From the cell containing the given text, extract its center point as (x, y) coordinate. 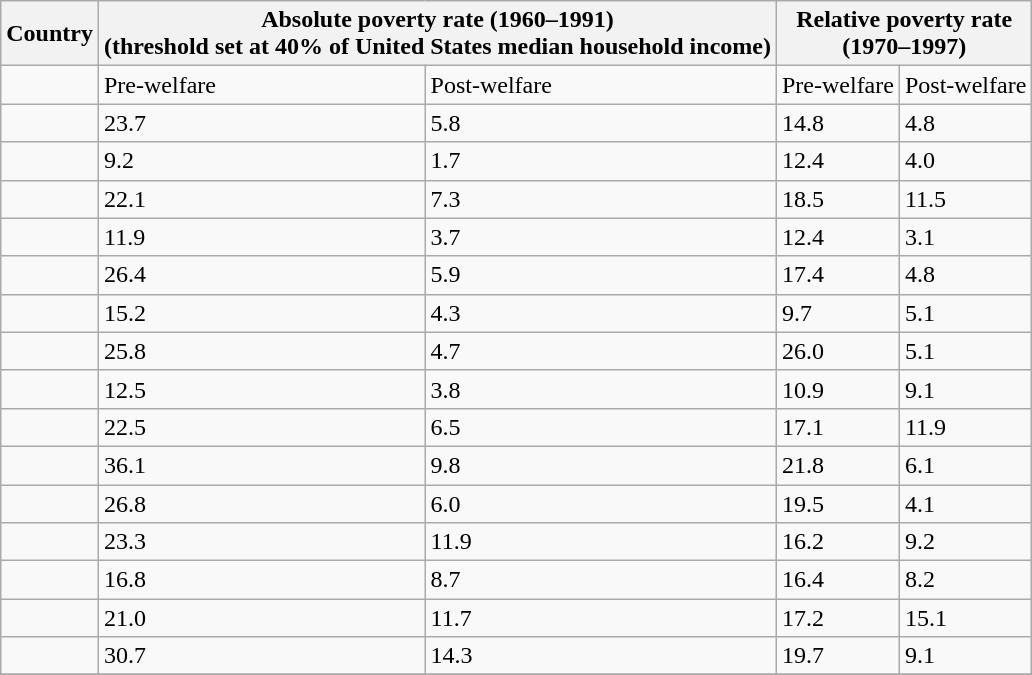
26.0 (838, 351)
23.7 (262, 123)
11.5 (965, 199)
19.5 (838, 503)
11.7 (600, 618)
17.4 (838, 275)
15.1 (965, 618)
16.2 (838, 542)
4.3 (600, 313)
4.1 (965, 503)
22.1 (262, 199)
3.7 (600, 237)
5.8 (600, 123)
5.9 (600, 275)
Absolute poverty rate (1960–1991)(threshold set at 40% of United States median household income) (437, 34)
23.3 (262, 542)
19.7 (838, 656)
17.1 (838, 427)
21.8 (838, 465)
7.3 (600, 199)
1.7 (600, 161)
14.8 (838, 123)
16.8 (262, 580)
12.5 (262, 389)
3.1 (965, 237)
16.4 (838, 580)
22.5 (262, 427)
9.8 (600, 465)
25.8 (262, 351)
Relative poverty rate(1970–1997) (904, 34)
15.2 (262, 313)
Country (50, 34)
9.7 (838, 313)
6.5 (600, 427)
18.5 (838, 199)
4.0 (965, 161)
8.2 (965, 580)
6.1 (965, 465)
17.2 (838, 618)
26.4 (262, 275)
6.0 (600, 503)
10.9 (838, 389)
21.0 (262, 618)
8.7 (600, 580)
30.7 (262, 656)
3.8 (600, 389)
4.7 (600, 351)
26.8 (262, 503)
14.3 (600, 656)
36.1 (262, 465)
